Determine the [X, Y] coordinate at the center of the cell enclosing the given text.  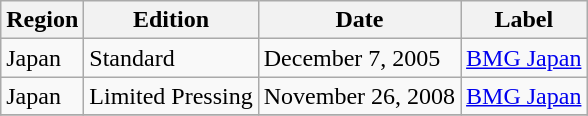
Label [524, 20]
Region [42, 20]
Limited Pressing [171, 96]
Standard [171, 58]
Edition [171, 20]
Date [359, 20]
December 7, 2005 [359, 58]
November 26, 2008 [359, 96]
